For the text-containing cell, return its midpoint in [x, y] coordinate format. 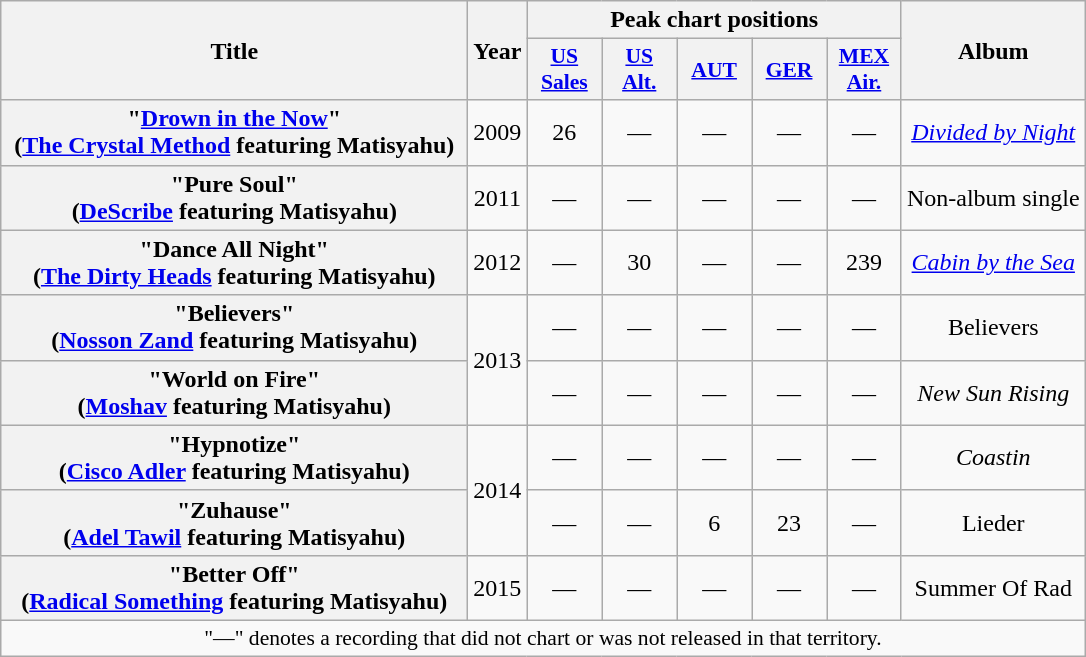
23 [790, 522]
USSales [564, 70]
GER [790, 70]
"World on Fire"(Moshav featuring Matisyahu) [234, 392]
2009 [498, 132]
Lieder [993, 522]
6 [714, 522]
"Zuhause"(Adel Tawil featuring Matisyahu) [234, 522]
New Sun Rising [993, 392]
Year [498, 50]
"—" denotes a recording that did not chart or was not released in that territory. [543, 638]
Album [993, 50]
Divided by Night [993, 132]
Cabin by the Sea [993, 262]
USAlt. [640, 70]
2014 [498, 490]
"Believers"(Nosson Zand featuring Matisyahu) [234, 328]
26 [564, 132]
2013 [498, 360]
Peak chart positions [714, 20]
"Dance All Night"(The Dirty Heads featuring Matisyahu) [234, 262]
2012 [498, 262]
Believers [993, 328]
Coastin [993, 458]
MEXAir. [864, 70]
AUT [714, 70]
"Drown in the Now"(The Crystal Method featuring Matisyahu) [234, 132]
Title [234, 50]
"Hypnotize"(Cisco Adler featuring Matisyahu) [234, 458]
2015 [498, 588]
30 [640, 262]
239 [864, 262]
"Better Off"(Radical Something featuring Matisyahu) [234, 588]
Non-album single [993, 198]
"Pure Soul"(DeScribe featuring Matisyahu) [234, 198]
2011 [498, 198]
Summer Of Rad [993, 588]
